Output the [X, Y] coordinate of the center of the cell containing the given text.  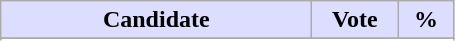
Vote [355, 20]
Candidate [156, 20]
% [426, 20]
